Capture the cell that displays the provided text and extract its [x, y] central coordinate. 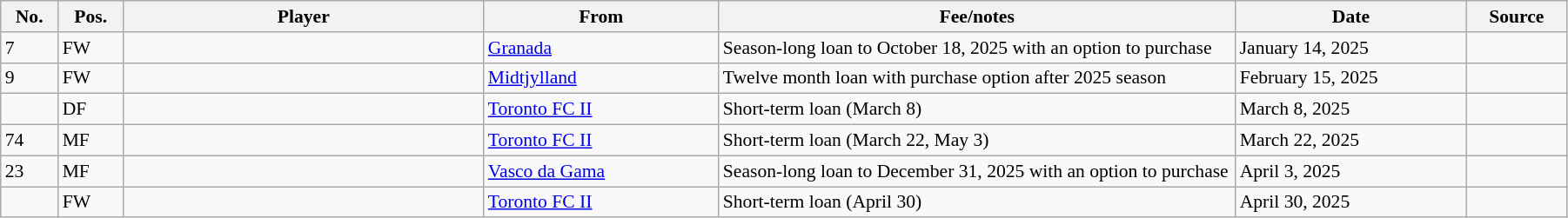
April 30, 2025 [1351, 202]
Player [304, 17]
Season-long loan to October 18, 2025 with an option to purchase [977, 48]
Fee/notes [977, 17]
No. [30, 17]
74 [30, 141]
Source [1516, 17]
Pos. [90, 17]
Season-long loan to December 31, 2025 with an option to purchase [977, 171]
Short-term loan (April 30) [977, 202]
Twelve month loan with purchase option after 2025 season [977, 78]
9 [30, 78]
DF [90, 109]
From [601, 17]
Granada [601, 48]
Vasco da Gama [601, 171]
February 15, 2025 [1351, 78]
Short-term loan (March 8) [977, 109]
Midtjylland [601, 78]
January 14, 2025 [1351, 48]
Short-term loan (March 22, May 3) [977, 141]
March 22, 2025 [1351, 141]
April 3, 2025 [1351, 171]
23 [30, 171]
March 8, 2025 [1351, 109]
Date [1351, 17]
7 [30, 48]
